Capture the cell that displays the provided text and extract its (x, y) central coordinate. 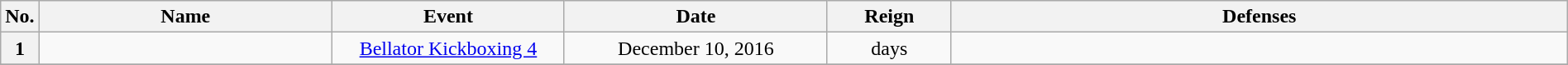
Date (696, 17)
Event (448, 17)
December 10, 2016 (696, 48)
No. (20, 17)
days (889, 48)
Name (185, 17)
1 (20, 48)
Bellator Kickboxing 4 (448, 48)
Reign (889, 17)
Defenses (1259, 17)
